Provide the (X, Y) coordinate of the cell's center where the given text is located.  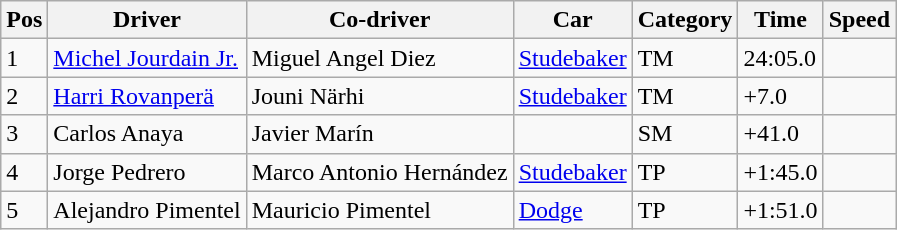
Car (572, 20)
Jouni Närhi (380, 96)
Pos (24, 20)
+7.0 (780, 96)
SM (685, 134)
+1:45.0 (780, 172)
Michel Jourdain Jr. (147, 58)
3 (24, 134)
Carlos Anaya (147, 134)
+1:51.0 (780, 210)
Jorge Pedrero (147, 172)
Marco Antonio Hernández (380, 172)
Category (685, 20)
2 (24, 96)
24:05.0 (780, 58)
Dodge (572, 210)
Harri Rovanperä (147, 96)
1 (24, 58)
4 (24, 172)
+41.0 (780, 134)
Driver (147, 20)
Miguel Angel Diez (380, 58)
Speed (859, 20)
Javier Marín (380, 134)
Co-driver (380, 20)
Mauricio Pimentel (380, 210)
Time (780, 20)
Alejandro Pimentel (147, 210)
5 (24, 210)
